Output the [X, Y] coordinate of the center of the cell containing the given text.  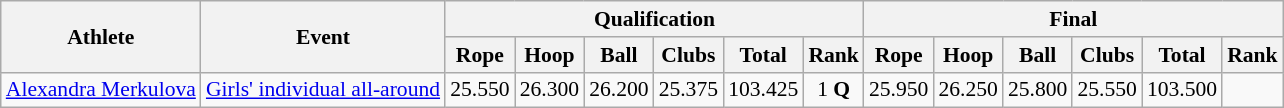
Final [1074, 19]
26.200 [618, 90]
26.250 [968, 90]
103.500 [1182, 90]
Girls' individual all-around [323, 90]
26.300 [550, 90]
Alexandra Merkulova [101, 90]
25.375 [688, 90]
1 Q [834, 90]
Event [323, 36]
Athlete [101, 36]
25.800 [1038, 90]
Qualification [654, 19]
103.425 [763, 90]
25.950 [898, 90]
